Capture the cell that displays the provided text and extract its (X, Y) central coordinate. 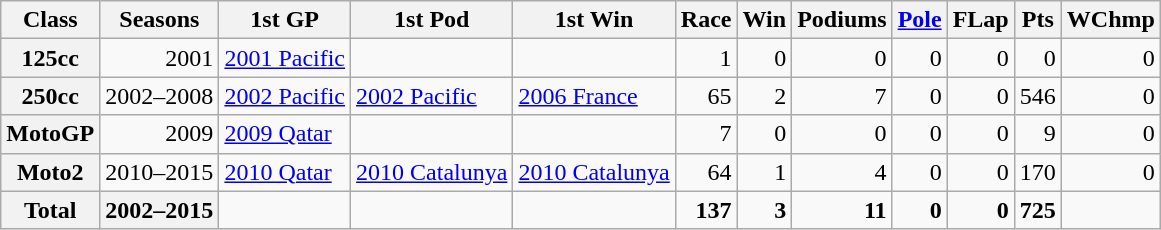
125cc (50, 58)
250cc (50, 96)
Moto2 (50, 172)
Race (706, 20)
Class (50, 20)
64 (706, 172)
MotoGP (50, 134)
2001 (160, 58)
546 (1038, 96)
1st Pod (432, 20)
137 (706, 210)
1st Win (594, 20)
725 (1038, 210)
2002–2015 (160, 210)
170 (1038, 172)
2010–2015 (160, 172)
2002–2008 (160, 96)
2009 Qatar (285, 134)
4 (842, 172)
11 (842, 210)
Pole (920, 20)
Podiums (842, 20)
Total (50, 210)
2009 (160, 134)
9 (1038, 134)
65 (706, 96)
Pts (1038, 20)
2 (764, 96)
3 (764, 210)
WChmp (1110, 20)
Seasons (160, 20)
2006 France (594, 96)
2001 Pacific (285, 58)
2010 Qatar (285, 172)
FLap (980, 20)
Win (764, 20)
1st GP (285, 20)
